Detect which cell encompasses the target text, then output its (X, Y) center coordinate. 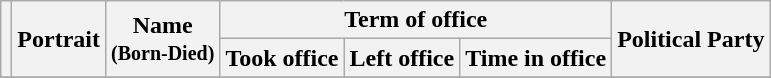
Left office (402, 58)
Term of office (416, 20)
Took office (282, 58)
Name(Born-Died) (162, 39)
Political Party (691, 39)
Portrait (59, 39)
Time in office (536, 58)
